Extract the (X, Y) coordinate from the center of the cell holding the provided text.  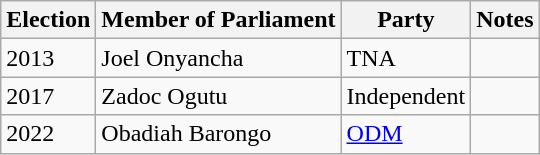
Member of Parliament (218, 20)
Zadoc Ogutu (218, 96)
Obadiah Barongo (218, 134)
Notes (505, 20)
ODM (406, 134)
Party (406, 20)
Election (48, 20)
2022 (48, 134)
Joel Onyancha (218, 58)
TNA (406, 58)
2013 (48, 58)
Independent (406, 96)
2017 (48, 96)
